Provide the (x, y) coordinate of the cell's center where the given text is located.  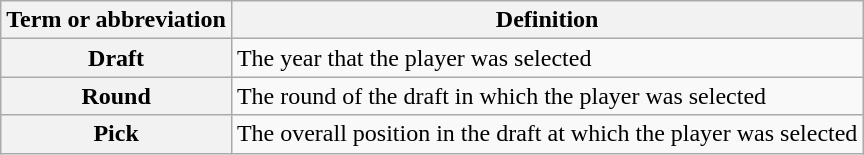
The overall position in the draft at which the player was selected (547, 134)
Definition (547, 20)
Round (116, 96)
Term or abbreviation (116, 20)
Pick (116, 134)
The year that the player was selected (547, 58)
Draft (116, 58)
The round of the draft in which the player was selected (547, 96)
